Return the (x, y) coordinate for the center point of the cell that contains the specified text.  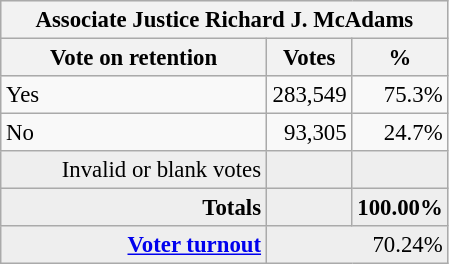
75.3% (400, 95)
Yes (134, 95)
% (400, 58)
Totals (134, 208)
No (134, 133)
Invalid or blank votes (134, 170)
100.00% (400, 208)
70.24% (357, 245)
24.7% (400, 133)
93,305 (309, 133)
Votes (309, 58)
283,549 (309, 95)
Associate Justice Richard J. McAdams (224, 20)
Voter turnout (134, 245)
Vote on retention (134, 58)
